Return [X, Y] of the center of cell containing provided text 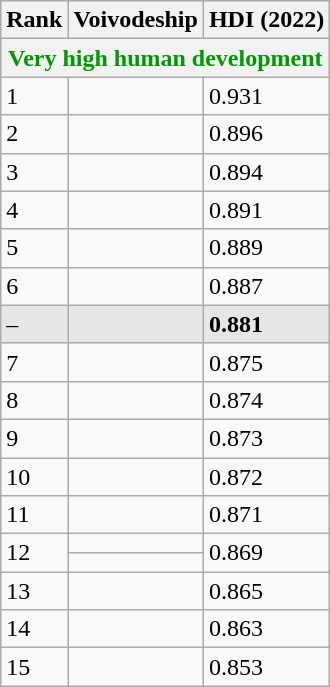
5 [34, 248]
0.896 [266, 134]
Very high human development [166, 58]
Voivodeship [136, 20]
12 [34, 553]
0.931 [266, 96]
4 [34, 210]
0.891 [266, 210]
14 [34, 629]
0.874 [266, 400]
0.872 [266, 477]
3 [34, 172]
6 [34, 286]
11 [34, 515]
0.873 [266, 438]
– [34, 324]
0.863 [266, 629]
0.869 [266, 553]
1 [34, 96]
10 [34, 477]
0.889 [266, 248]
0.887 [266, 286]
13 [34, 591]
HDI (2022) [266, 20]
9 [34, 438]
0.865 [266, 591]
2 [34, 134]
0.871 [266, 515]
15 [34, 667]
0.853 [266, 667]
0.894 [266, 172]
7 [34, 362]
0.881 [266, 324]
0.875 [266, 362]
Rank [34, 20]
8 [34, 400]
